Return the (x, y) coordinate for the center point of the cell that contains the specified text.  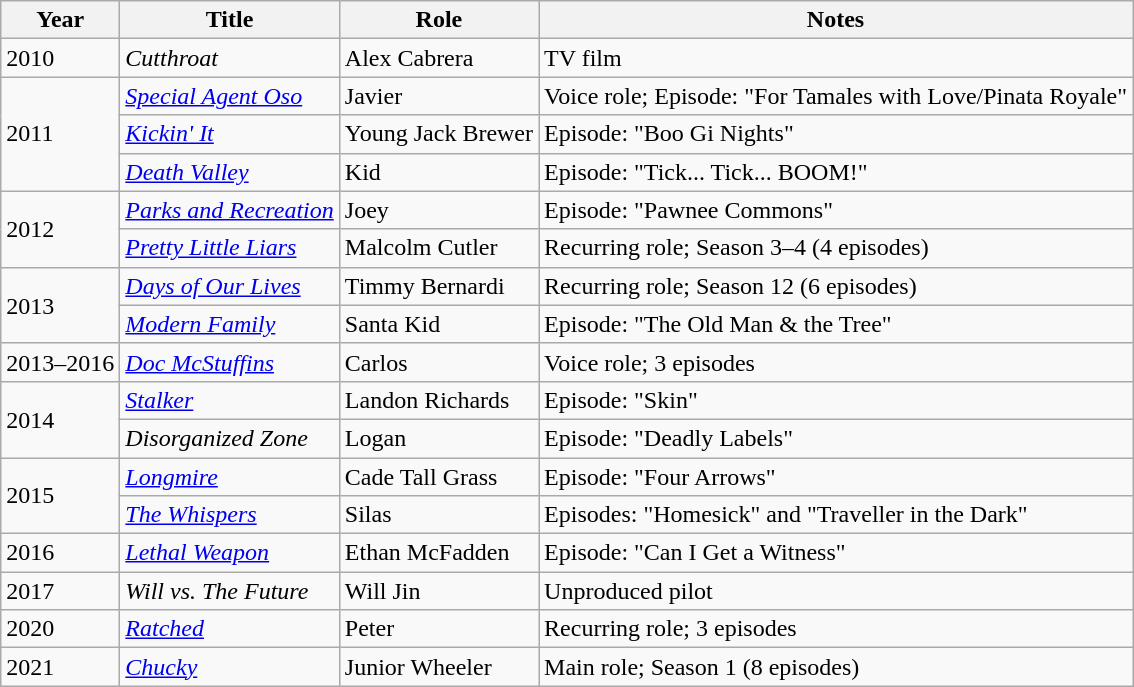
Peter (438, 629)
TV film (836, 58)
Episode: "Deadly Labels" (836, 438)
Santa Kid (438, 324)
Will Jin (438, 591)
Javier (438, 96)
2013 (60, 305)
Recurring role; Season 3–4 (4 episodes) (836, 248)
Days of Our Lives (230, 286)
Episode: "Can I Get a Witness" (836, 553)
Logan (438, 438)
Lethal Weapon (230, 553)
2020 (60, 629)
Episode: "Pawnee Commons" (836, 210)
Ethan McFadden (438, 553)
Junior Wheeler (438, 667)
Cade Tall Grass (438, 477)
Chucky (230, 667)
Timmy Bernardi (438, 286)
Silas (438, 515)
Stalker (230, 400)
Carlos (438, 362)
Modern Family (230, 324)
The Whispers (230, 515)
Episode: "Skin" (836, 400)
Episode: "The Old Man & the Tree" (836, 324)
Disorganized Zone (230, 438)
Malcolm Cutler (438, 248)
Episode: "Four Arrows" (836, 477)
Kid (438, 172)
Episodes: "Homesick" and "Traveller in the Dark" (836, 515)
2021 (60, 667)
Ratched (230, 629)
Doc McStuffins (230, 362)
Notes (836, 20)
2013–2016 (60, 362)
Role (438, 20)
Landon Richards (438, 400)
Cutthroat (230, 58)
Parks and Recreation (230, 210)
Episode: "Tick... Tick... BOOM!" (836, 172)
2015 (60, 496)
Pretty Little Liars (230, 248)
Will vs. The Future (230, 591)
Alex Cabrera (438, 58)
Kickin' It (230, 134)
Main role; Season 1 (8 episodes) (836, 667)
Voice role; 3 episodes (836, 362)
Joey (438, 210)
Unproduced pilot (836, 591)
2016 (60, 553)
2011 (60, 134)
2017 (60, 591)
Recurring role; Season 12 (6 episodes) (836, 286)
2012 (60, 229)
Voice role; Episode: "For Tamales with Love/Pinata Royale" (836, 96)
Title (230, 20)
Longmire (230, 477)
2010 (60, 58)
Recurring role; 3 episodes (836, 629)
2014 (60, 419)
Young Jack Brewer (438, 134)
Special Agent Oso (230, 96)
Year (60, 20)
Episode: "Boo Gi Nights" (836, 134)
Death Valley (230, 172)
